Detect which cell encompasses the target text, then output its (x, y) center coordinate. 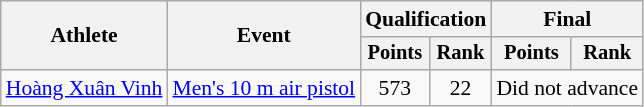
Hoàng Xuân Vinh (84, 88)
Athlete (84, 36)
Final (567, 19)
22 (460, 88)
Men's 10 m air pistol (264, 88)
Qualification (426, 19)
Event (264, 36)
573 (394, 88)
Did not advance (567, 88)
